Search for the cell housing the specified text and yield its (X, Y) center coordinate. 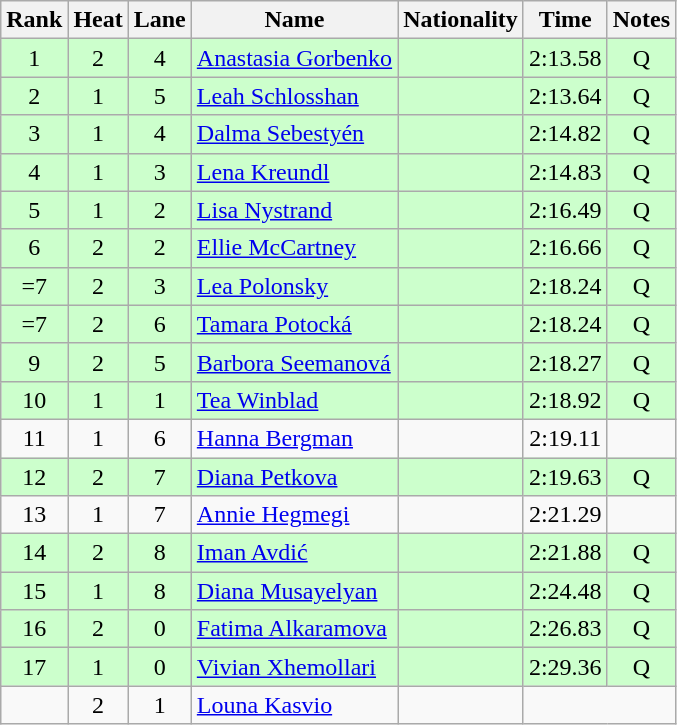
16 (34, 629)
Vivian Xhemollari (294, 667)
Lisa Nystrand (294, 210)
2:21.88 (565, 553)
11 (34, 438)
2:16.66 (565, 248)
2:24.48 (565, 591)
2:13.58 (565, 58)
14 (34, 553)
2:18.27 (565, 362)
Name (294, 20)
Time (565, 20)
2:16.49 (565, 210)
Leah Schlosshan (294, 96)
Tamara Potocká (294, 324)
Iman Avdić (294, 553)
Rank (34, 20)
Heat (98, 20)
Barbora Seemanová (294, 362)
10 (34, 400)
2:26.83 (565, 629)
2:21.29 (565, 515)
Tea Winblad (294, 400)
12 (34, 477)
Hanna Bergman (294, 438)
Nationality (461, 20)
Lena Kreundl (294, 172)
15 (34, 591)
2:18.92 (565, 400)
2:19.11 (565, 438)
Annie Hegmegi (294, 515)
Anastasia Gorbenko (294, 58)
Diana Musayelyan (294, 591)
17 (34, 667)
Lea Polonsky (294, 286)
2:19.63 (565, 477)
13 (34, 515)
2:13.64 (565, 96)
2:14.83 (565, 172)
2:29.36 (565, 667)
2:14.82 (565, 134)
Notes (641, 20)
Fatima Alkaramova (294, 629)
Lane (160, 20)
9 (34, 362)
Diana Petkova (294, 477)
Ellie McCartney (294, 248)
Dalma Sebestyén (294, 134)
Louna Kasvio (294, 705)
